For the text-containing cell, return its midpoint in [X, Y] coordinate format. 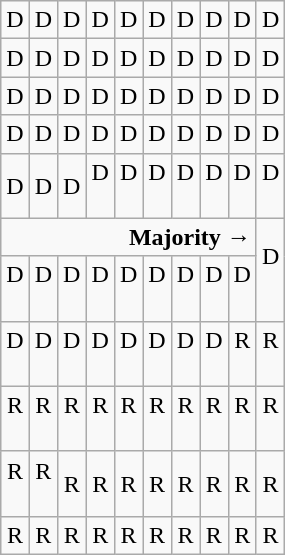
Majority → [129, 237]
